Capture the cell that displays the provided text and extract its [x, y] central coordinate. 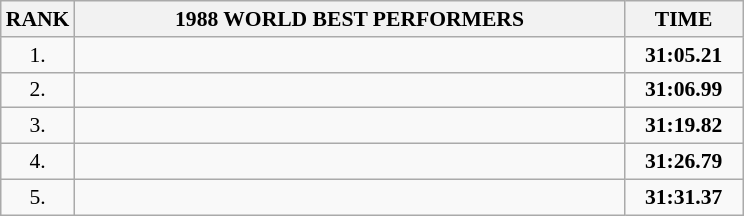
31:06.99 [684, 90]
TIME [684, 19]
1. [38, 55]
3. [38, 126]
1988 WORLD BEST PERFORMERS [349, 19]
5. [38, 197]
4. [38, 162]
RANK [38, 19]
31:31.37 [684, 197]
2. [38, 90]
31:19.82 [684, 126]
31:05.21 [684, 55]
31:26.79 [684, 162]
